Pinpoint the cell where the given text exists, returning its (X, Y) midpoint coordinate. 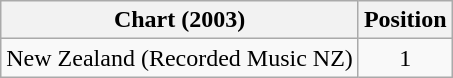
New Zealand (Recorded Music NZ) (180, 58)
Chart (2003) (180, 20)
1 (405, 58)
Position (405, 20)
